Determine the (x, y) coordinate at the center of the cell enclosing the given text.  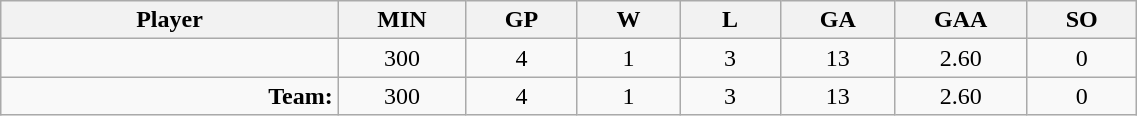
GP (522, 20)
SO (1081, 20)
GAA (961, 20)
MIN (402, 20)
W (628, 20)
Player (170, 20)
Team: (170, 96)
GA (838, 20)
L (730, 20)
